Provide the [x, y] coordinate of the cell's center where the given text is located.  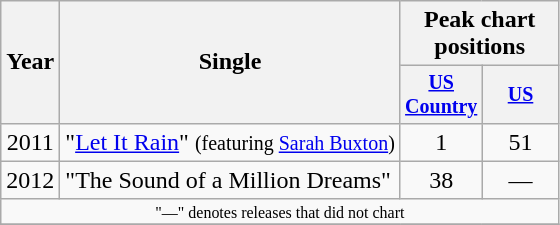
— [520, 180]
51 [520, 142]
2012 [30, 180]
Year [30, 62]
Peak chartpositions [480, 34]
38 [441, 180]
"—" denotes releases that did not chart [280, 211]
2011 [30, 142]
Single [230, 62]
US [520, 94]
"Let It Rain" (featuring Sarah Buxton) [230, 142]
US Country [441, 94]
1 [441, 142]
"The Sound of a Million Dreams" [230, 180]
